Scan for the cell matching the given text and deliver its (x, y) coordinate at center. 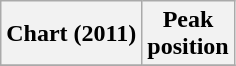
Peakposition (188, 34)
Chart (2011) (72, 34)
